From the cell containing the given text, extract its center point as (X, Y) coordinate. 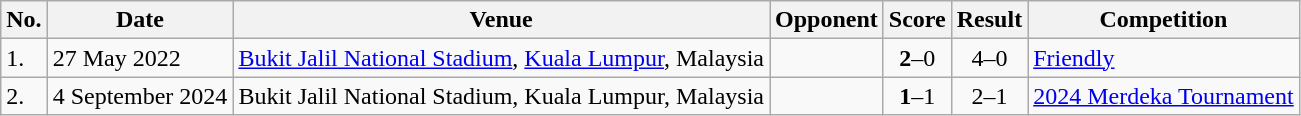
Friendly (1164, 58)
2024 Merdeka Tournament (1164, 96)
2–0 (917, 58)
2. (24, 96)
27 May 2022 (140, 58)
Competition (1164, 20)
Result (989, 20)
No. (24, 20)
4 September 2024 (140, 96)
Opponent (827, 20)
Venue (502, 20)
2–1 (989, 96)
1–1 (917, 96)
Score (917, 20)
Date (140, 20)
1. (24, 58)
4–0 (989, 58)
